Provide the (X, Y) coordinate of the cell's center where the given text is located.  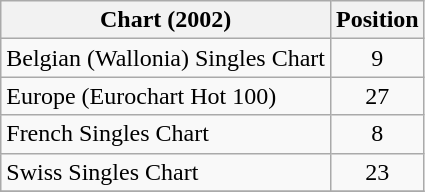
27 (377, 96)
Europe (Eurochart Hot 100) (166, 96)
Position (377, 20)
8 (377, 134)
French Singles Chart (166, 134)
Chart (2002) (166, 20)
9 (377, 58)
23 (377, 172)
Belgian (Wallonia) Singles Chart (166, 58)
Swiss Singles Chart (166, 172)
